Return the [x, y] coordinate for the center point of the cell that contains the specified text.  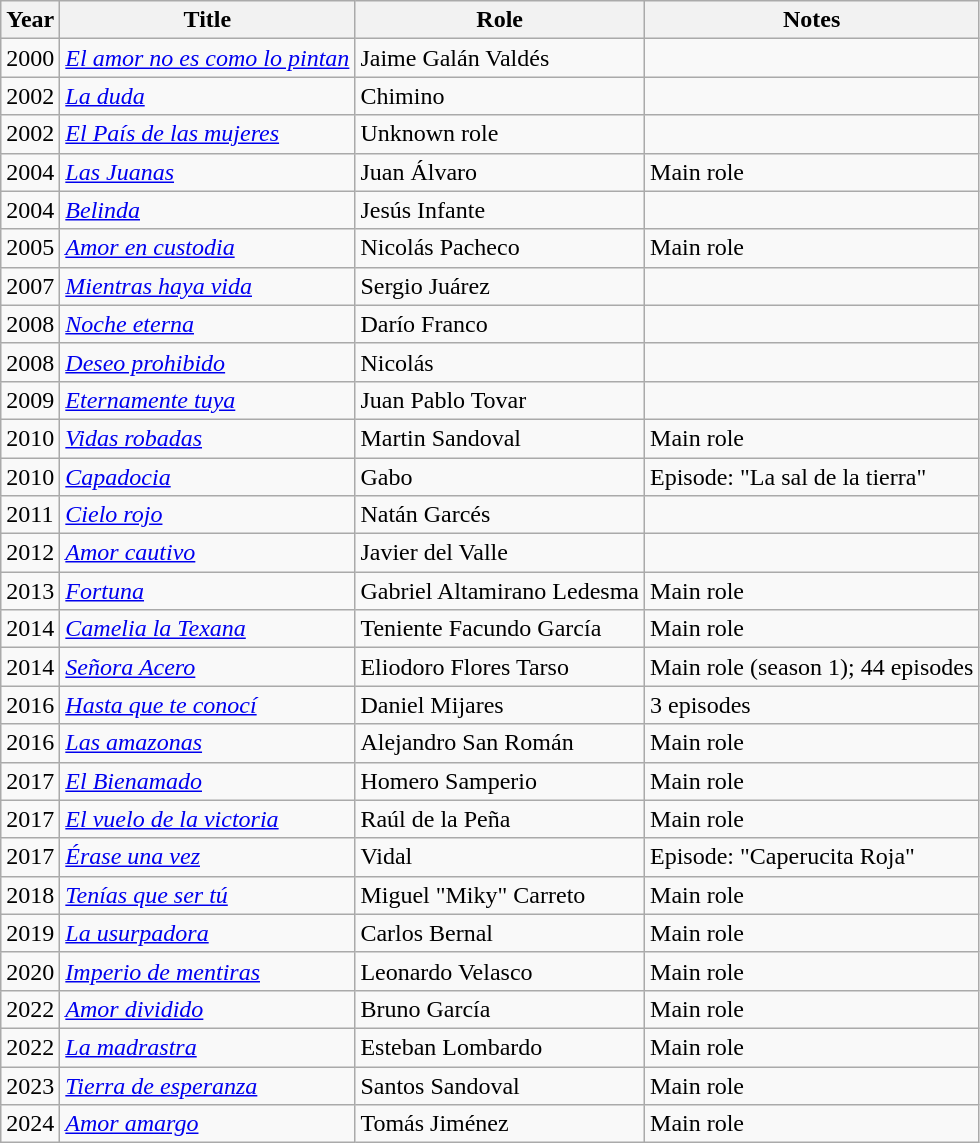
Juan Pablo Tovar [500, 400]
2020 [30, 971]
Tierra de esperanza [208, 1085]
Amor en custodia [208, 248]
Alejandro San Román [500, 743]
Las amazonas [208, 743]
Gabo [500, 477]
2024 [30, 1124]
Juan Álvaro [500, 172]
Year [30, 20]
Nicolás Pacheco [500, 248]
Amor amargo [208, 1124]
Leonardo Velasco [500, 971]
2007 [30, 286]
2012 [30, 553]
Fortuna [208, 591]
Bruno García [500, 1009]
2018 [30, 895]
Carlos Bernal [500, 933]
Raúl de la Peña [500, 819]
El amor no es como lo pintan [208, 58]
Main role (season 1); 44 episodes [812, 667]
Role [500, 20]
Deseo prohibido [208, 362]
Homero Samperio [500, 781]
Esteban Lombardo [500, 1047]
Vidas robadas [208, 438]
Natán Garcés [500, 515]
Las Juanas [208, 172]
Señora Acero [208, 667]
Tenías que ser tú [208, 895]
Imperio de mentiras [208, 971]
Eliodoro Flores Tarso [500, 667]
Nicolás [500, 362]
Martin Sandoval [500, 438]
Episode: "La sal de la tierra" [812, 477]
3 episodes [812, 705]
La duda [208, 96]
Eternamente tuya [208, 400]
Amor dividido [208, 1009]
La madrastra [208, 1047]
2009 [30, 400]
El vuelo de la victoria [208, 819]
Notes [812, 20]
La usurpadora [208, 933]
Teniente Facundo García [500, 629]
Unknown role [500, 134]
Camelia la Texana [208, 629]
Daniel Mijares [500, 705]
Tomás Jiménez [500, 1124]
2005 [30, 248]
Santos Sandoval [500, 1085]
Noche eterna [208, 324]
Vidal [500, 857]
Gabriel Altamirano Ledesma [500, 591]
Darío Franco [500, 324]
Miguel "Miky" Carreto [500, 895]
Hasta que te conocí [208, 705]
Jesús Infante [500, 210]
Episode: "Caperucita Roja" [812, 857]
El Bienamado [208, 781]
Cielo rojo [208, 515]
El País de las mujeres [208, 134]
Érase una vez [208, 857]
2011 [30, 515]
Jaime Galán Valdés [500, 58]
2019 [30, 933]
Javier del Valle [500, 553]
Capadocia [208, 477]
Chimino [500, 96]
Title [208, 20]
2000 [30, 58]
Amor cautivo [208, 553]
Belinda [208, 210]
2023 [30, 1085]
Mientras haya vida [208, 286]
2013 [30, 591]
Sergio Juárez [500, 286]
